Return the (x, y) coordinate for the center point of the cell that contains the specified text.  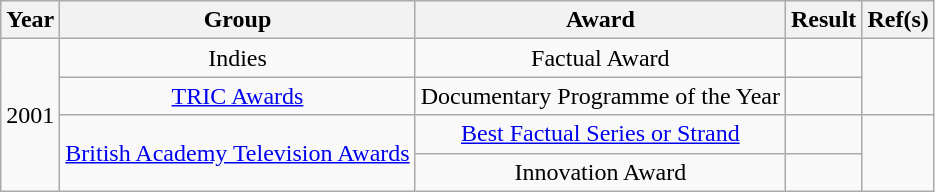
Documentary Programme of the Year (600, 96)
Result (823, 20)
Year (30, 20)
Best Factual Series or Strand (600, 134)
Ref(s) (898, 20)
Group (238, 20)
Award (600, 20)
Innovation Award (600, 172)
British Academy Television Awards (238, 153)
Factual Award (600, 58)
2001 (30, 115)
TRIC Awards (238, 96)
Indies (238, 58)
